Determine the (x, y) coordinate at the center of the cell enclosing the given text.  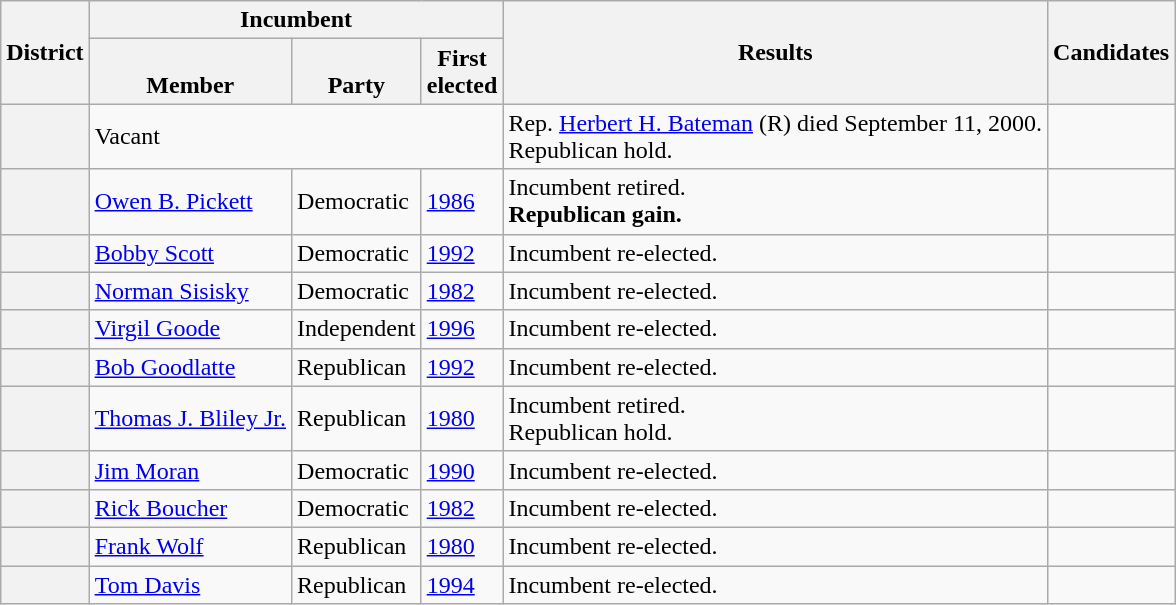
District (45, 52)
Independent (357, 329)
Thomas J. Bliley Jr. (190, 418)
Member (190, 72)
1986 (462, 202)
Owen B. Pickett (190, 202)
1990 (462, 470)
Jim Moran (190, 470)
Firstelected (462, 72)
Incumbent (296, 20)
Bobby Scott (190, 253)
Incumbent retired.Republican hold. (776, 418)
Incumbent retired.Republican gain. (776, 202)
Rep. Herbert H. Bateman (R) died September 11, 2000.Republican hold. (776, 136)
Virgil Goode (190, 329)
Results (776, 52)
Norman Sisisky (190, 291)
Bob Goodlatte (190, 367)
1994 (462, 585)
Frank Wolf (190, 546)
Rick Boucher (190, 508)
Candidates (1112, 52)
Party (357, 72)
1996 (462, 329)
Vacant (296, 136)
Tom Davis (190, 585)
